Capture the cell that displays the provided text and extract its [X, Y] central coordinate. 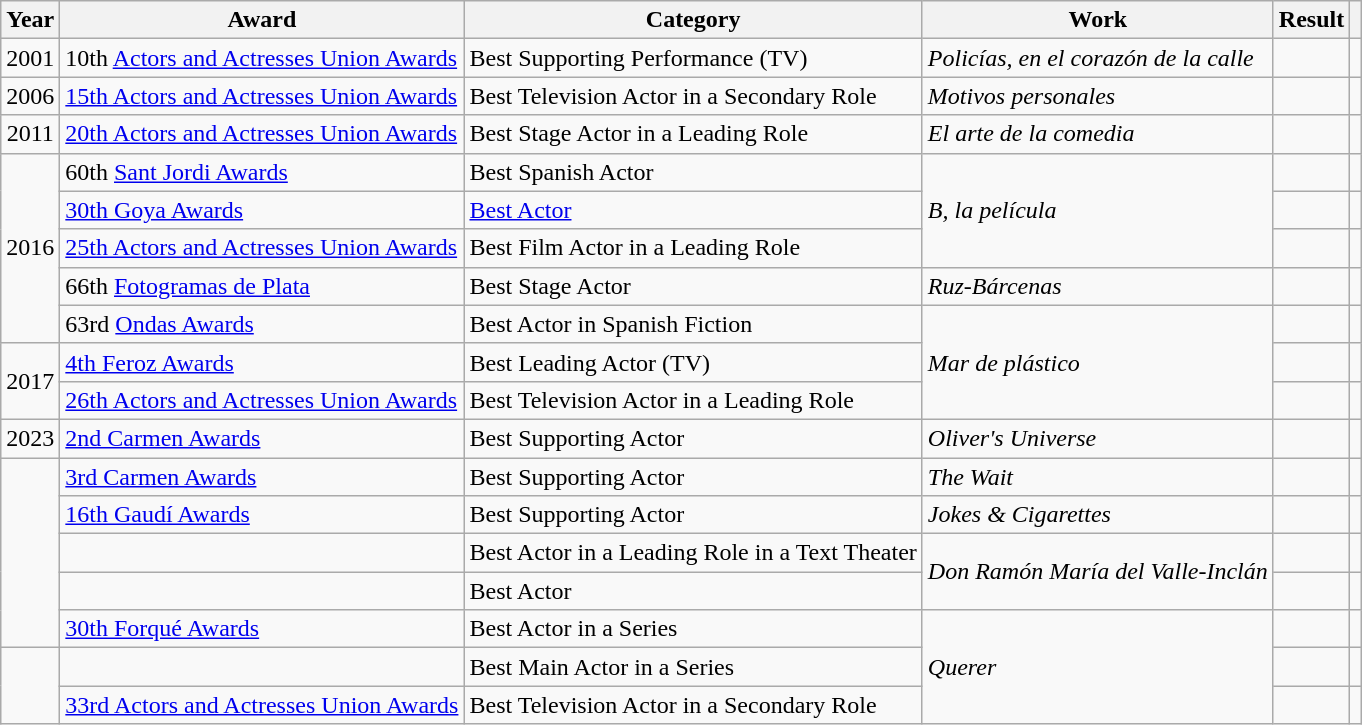
Best Actor in a Series [693, 629]
2nd Carmen Awards [262, 438]
25th Actors and Actresses Union Awards [262, 248]
Jokes & Cigarettes [1098, 515]
2001 [30, 58]
60th Sant Jordi Awards [262, 172]
Result [1311, 20]
66th Fotogramas de Plata [262, 286]
16th Gaudí Awards [262, 515]
El arte de la comedia [1098, 134]
B, la película [1098, 210]
2006 [30, 96]
3rd Carmen Awards [262, 477]
30th Forqué Awards [262, 629]
4th Feroz Awards [262, 362]
Best Actor in a Leading Role in a Text Theater [693, 553]
Mar de plástico [1098, 362]
Award [262, 20]
2011 [30, 134]
Best Stage Actor [693, 286]
Querer [1098, 667]
Best Actor in Spanish Fiction [693, 324]
Motivos personales [1098, 96]
Best Film Actor in a Leading Role [693, 248]
26th Actors and Actresses Union Awards [262, 400]
Oliver's Universe [1098, 438]
2016 [30, 248]
Best Spanish Actor [693, 172]
Best Leading Actor (TV) [693, 362]
Year [30, 20]
Policías, en el corazón de la calle [1098, 58]
2023 [30, 438]
30th Goya Awards [262, 210]
2017 [30, 381]
Best Television Actor in a Leading Role [693, 400]
Work [1098, 20]
20th Actors and Actresses Union Awards [262, 134]
10th Actors and Actresses Union Awards [262, 58]
63rd Ondas Awards [262, 324]
15th Actors and Actresses Union Awards [262, 96]
33rd Actors and Actresses Union Awards [262, 705]
Don Ramón María del Valle-Inclán [1098, 572]
Best Stage Actor in a Leading Role [693, 134]
Best Main Actor in a Series [693, 667]
Best Supporting Performance (TV) [693, 58]
Category [693, 20]
Ruz-Bárcenas [1098, 286]
The Wait [1098, 477]
